Search for the cell housing the specified text and yield its (x, y) center coordinate. 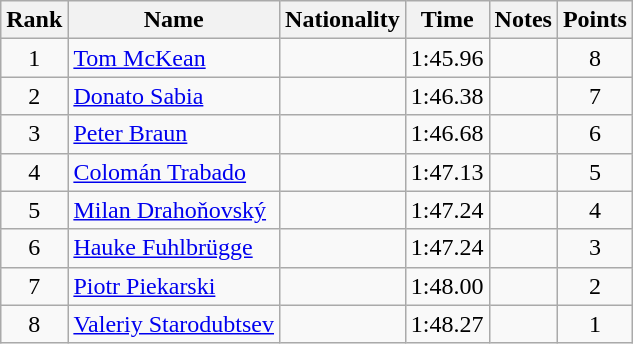
Points (594, 20)
1:46.38 (447, 96)
1:45.96 (447, 58)
Milan Drahoňovský (174, 210)
1:47.13 (447, 172)
Colomán Trabado (174, 172)
Time (447, 20)
Donato Sabia (174, 96)
1:46.68 (447, 134)
Peter Braun (174, 134)
Nationality (343, 20)
Rank (34, 20)
Notes (523, 20)
Name (174, 20)
Hauke Fuhlbrügge (174, 248)
1:48.27 (447, 324)
1:48.00 (447, 286)
Tom McKean (174, 58)
Piotr Piekarski (174, 286)
Valeriy Starodubtsev (174, 324)
